Find where the given text appears and provide that cell's center as [X, Y] coordinate. 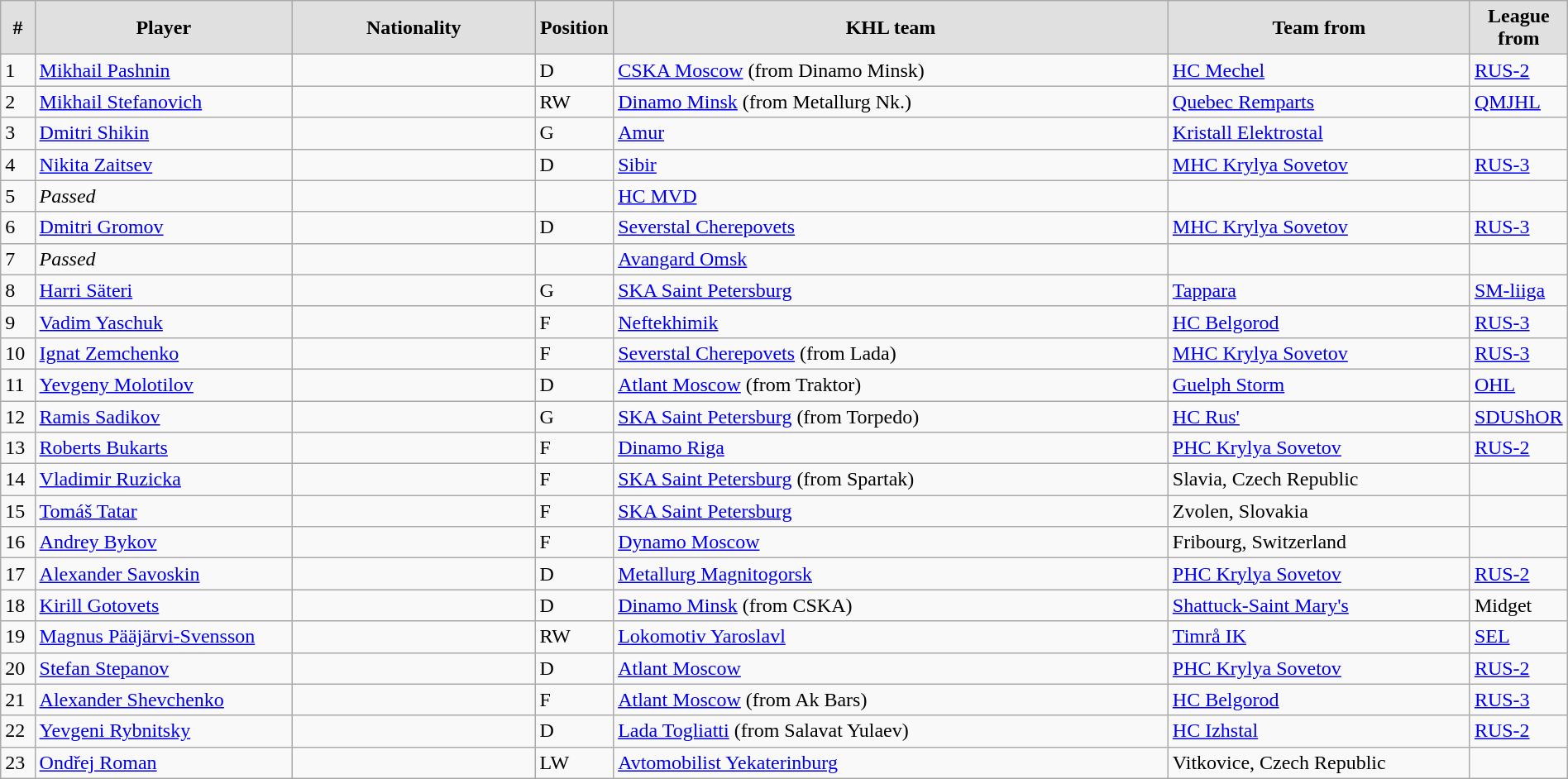
Lada Togliatti (from Salavat Yulaev) [892, 731]
3 [18, 133]
SM-liiga [1518, 290]
HC MVD [892, 196]
Mikhail Stefanovich [164, 102]
5 [18, 196]
Atlant Moscow (from Traktor) [892, 385]
Dinamo Minsk (from CSKA) [892, 605]
Yevgeny Molotilov [164, 385]
QMJHL [1518, 102]
16 [18, 542]
Nikita Zaitsev [164, 165]
Ignat Zemchenko [164, 353]
Vladimir Ruzicka [164, 480]
HC Mechel [1318, 70]
23 [18, 762]
Andrey Bykov [164, 542]
Neftekhimik [892, 322]
13 [18, 448]
Atlant Moscow (from Ak Bars) [892, 700]
Dmitri Gromov [164, 227]
HC Izhstal [1318, 731]
KHL team [892, 28]
Dynamo Moscow [892, 542]
Ramis Sadikov [164, 416]
Guelph Storm [1318, 385]
Timrå IK [1318, 637]
Mikhail Pashnin [164, 70]
Harri Säteri [164, 290]
CSKA Moscow (from Dinamo Minsk) [892, 70]
Kristall Elektrostal [1318, 133]
SKA Saint Petersburg (from Torpedo) [892, 416]
Nationality [414, 28]
League from [1518, 28]
22 [18, 731]
12 [18, 416]
Vitkovice, Czech Republic [1318, 762]
18 [18, 605]
6 [18, 227]
Ondřej Roman [164, 762]
# [18, 28]
Quebec Remparts [1318, 102]
Stefan Stepanov [164, 668]
Amur [892, 133]
Tomáš Tatar [164, 511]
20 [18, 668]
Position [574, 28]
8 [18, 290]
Avtomobilist Yekaterinburg [892, 762]
Slavia, Czech Republic [1318, 480]
Zvolen, Slovakia [1318, 511]
Alexander Shevchenko [164, 700]
Lokomotiv Yaroslavl [892, 637]
Midget [1518, 605]
7 [18, 259]
Tappara [1318, 290]
Magnus Pääjärvi-Svensson [164, 637]
SKA Saint Petersburg (from Spartak) [892, 480]
Dinamo Minsk (from Metallurg Nk.) [892, 102]
SDUShOR [1518, 416]
2 [18, 102]
Avangard Omsk [892, 259]
17 [18, 574]
Kirill Gotovets [164, 605]
Sibir [892, 165]
21 [18, 700]
OHL [1518, 385]
19 [18, 637]
Roberts Bukarts [164, 448]
11 [18, 385]
Severstal Cherepovets [892, 227]
HC Rus' [1318, 416]
1 [18, 70]
4 [18, 165]
SEL [1518, 637]
Vadim Yaschuk [164, 322]
Dmitri Shikin [164, 133]
Shattuck-Saint Mary's [1318, 605]
14 [18, 480]
Fribourg, Switzerland [1318, 542]
LW [574, 762]
15 [18, 511]
Player [164, 28]
Metallurg Magnitogorsk [892, 574]
Alexander Savoskin [164, 574]
Dinamo Riga [892, 448]
Team from [1318, 28]
9 [18, 322]
Yevgeni Rybnitsky [164, 731]
Atlant Moscow [892, 668]
Severstal Cherepovets (from Lada) [892, 353]
10 [18, 353]
